Identify which cell holds the provided text, then report its (x, y) central coordinate. 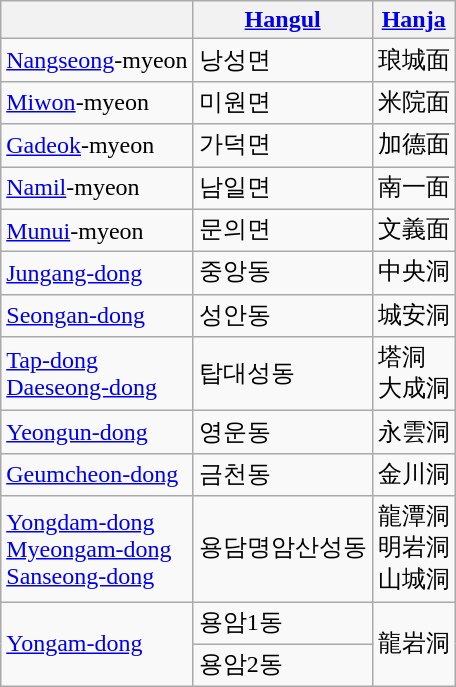
용암2동 (282, 666)
Geumcheon-dong (97, 474)
낭성면 (282, 60)
琅城面 (414, 60)
탑대성동 (282, 374)
미원면 (282, 102)
文義面 (414, 230)
Gadeok-myeon (97, 146)
龍岩洞 (414, 644)
塔洞 大成洞 (414, 374)
영운동 (282, 432)
금천동 (282, 474)
米院面 (414, 102)
가덕면 (282, 146)
Munui-myeon (97, 230)
加德面 (414, 146)
南一面 (414, 188)
永雲洞 (414, 432)
中央洞 (414, 274)
남일면 (282, 188)
Tap-dongDaeseong-dong (97, 374)
Hanja (414, 20)
Yongdam-dongMyeongam-dongSanseong-dong (97, 549)
중앙동 (282, 274)
Miwon-myeon (97, 102)
龍潭洞 明岩洞 山城洞 (414, 549)
Jungang-dong (97, 274)
Hangul (282, 20)
Seongan-dong (97, 316)
城安洞 (414, 316)
Yongam-dong (97, 644)
金川洞 (414, 474)
Yeongun-dong (97, 432)
용담명암산성동 (282, 549)
Namil-myeon (97, 188)
용암1동 (282, 624)
Nangseong-myeon (97, 60)
성안동 (282, 316)
문의면 (282, 230)
